Return (X, Y) of the center of cell containing provided text 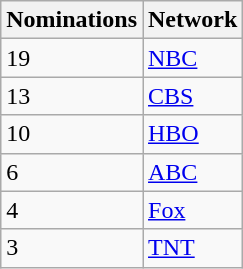
3 (72, 248)
6 (72, 172)
13 (72, 96)
4 (72, 210)
NBC (192, 58)
HBO (192, 134)
10 (72, 134)
19 (72, 58)
CBS (192, 96)
Fox (192, 210)
Network (192, 20)
ABC (192, 172)
TNT (192, 248)
Nominations (72, 20)
